From the cell containing the given text, extract its center point as [x, y] coordinate. 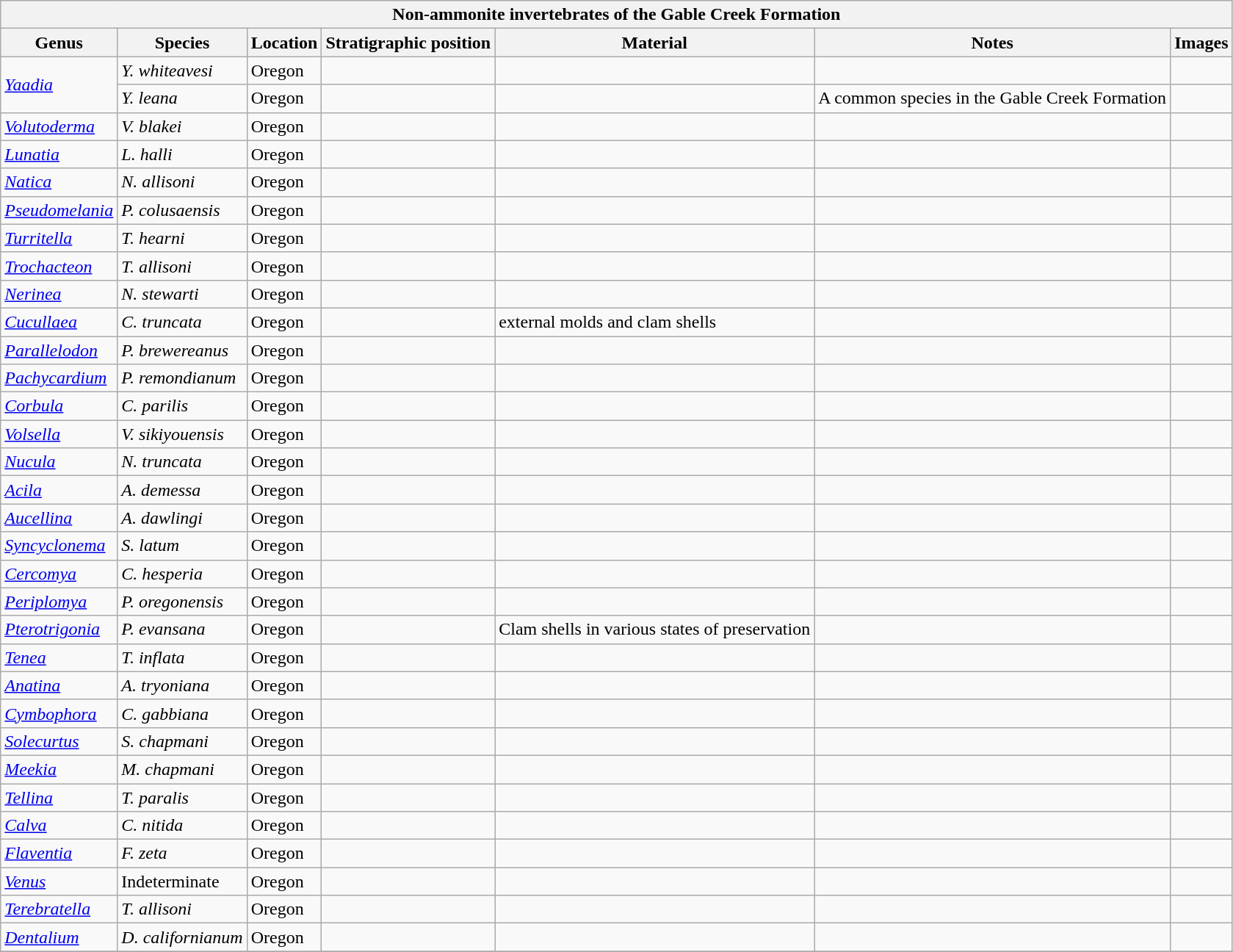
Lunatia [59, 154]
Parallelodon [59, 350]
Cucullaea [59, 322]
T. hearni [182, 238]
Pachycardium [59, 378]
L. halli [182, 154]
Anatina [59, 685]
Y. whiteavesi [182, 71]
Pterotrigonia [59, 630]
Stratigraphic position [408, 43]
Non-ammonite invertebrates of the Gable Creek Formation [617, 15]
Venus [59, 881]
Flaventia [59, 854]
T. paralis [182, 797]
Nucula [59, 462]
Genus [59, 43]
Cercomya [59, 574]
C. parilis [182, 406]
N. allisoni [182, 182]
A. tryoniana [182, 685]
N. stewarti [182, 294]
Material [655, 43]
Volsella [59, 434]
external molds and clam shells [655, 322]
C. hesperia [182, 574]
Clam shells in various states of preservation [655, 630]
Periplomya [59, 602]
M. chapmani [182, 769]
C. truncata [182, 322]
Corbula [59, 406]
Tenea [59, 657]
A common species in the Gable Creek Formation [993, 98]
Y. leana [182, 98]
Trochacteon [59, 266]
S. latum [182, 546]
Indeterminate [182, 881]
P. remondianum [182, 378]
Tellina [59, 797]
P. brewereanus [182, 350]
Location [284, 43]
Terebratella [59, 909]
Natica [59, 182]
Yaadia [59, 84]
Aucellina [59, 518]
Pseudomelania [59, 210]
F. zeta [182, 854]
Syncyclonema [59, 546]
Acila [59, 490]
C. nitida [182, 826]
S. chapmani [182, 741]
Calva [59, 826]
V. sikiyouensis [182, 434]
Dentalium [59, 937]
Nerinea [59, 294]
Cymbophora [59, 713]
A. dawlingi [182, 518]
Notes [993, 43]
Volutoderma [59, 126]
D. californianum [182, 937]
P. oregonensis [182, 602]
N. truncata [182, 462]
V. blakei [182, 126]
Species [182, 43]
Images [1201, 43]
T. inflata [182, 657]
P. evansana [182, 630]
Solecurtus [59, 741]
Meekia [59, 769]
C. gabbiana [182, 713]
P. colusaensis [182, 210]
Turritella [59, 238]
A. demessa [182, 490]
